Determine the (x, y) coordinate at the center of the cell enclosing the given text.  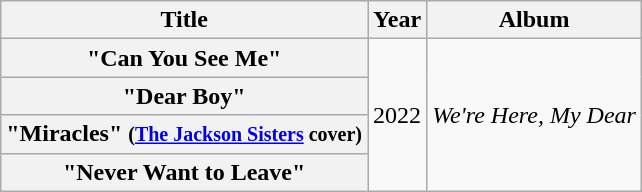
"Miracles" (The Jackson Sisters cover) (184, 134)
Title (184, 20)
"Never Want to Leave" (184, 172)
We're Here, My Dear (534, 115)
"Dear Boy" (184, 96)
Album (534, 20)
2022 (398, 115)
Year (398, 20)
"Can You See Me" (184, 58)
